Determine the (X, Y) coordinate at the center of the cell enclosing the given text.  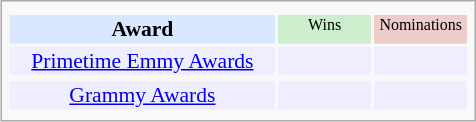
Primetime Emmy Awards (143, 60)
Grammy Awards (143, 95)
Nominations (420, 29)
Award (143, 29)
Wins (324, 29)
